Determine the [X, Y] coordinate at the center of the cell enclosing the given text.  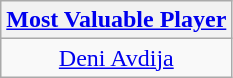
Most Valuable Player [116, 20]
Deni Avdija [116, 58]
